Output the (X, Y) coordinate of the center of the cell containing the given text.  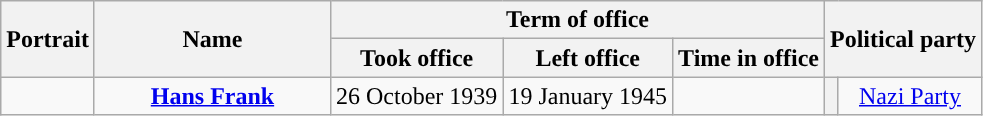
Term of office (577, 20)
26 October 1939 (416, 96)
Left office (588, 58)
19 January 1945 (588, 96)
Portrait (48, 39)
Nazi Party (910, 96)
Hans Frank (212, 96)
Political party (902, 39)
Time in office (749, 58)
Name (212, 39)
Took office (416, 58)
